Detect which cell encompasses the target text, then output its [x, y] center coordinate. 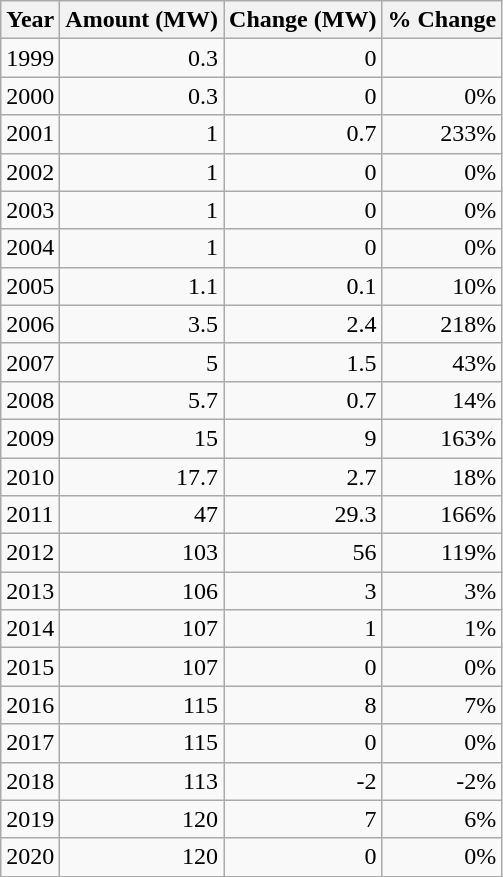
% Change [442, 20]
29.3 [303, 515]
2014 [30, 629]
2008 [30, 400]
2001 [30, 134]
2000 [30, 96]
7 [303, 819]
10% [442, 286]
2016 [30, 705]
2006 [30, 324]
-2% [442, 781]
15 [142, 438]
17.7 [142, 477]
5.7 [142, 400]
3% [442, 591]
2011 [30, 515]
2004 [30, 248]
5 [142, 362]
2007 [30, 362]
Change (MW) [303, 20]
7% [442, 705]
113 [142, 781]
-2 [303, 781]
3 [303, 591]
2.4 [303, 324]
2019 [30, 819]
47 [142, 515]
1.5 [303, 362]
2.7 [303, 477]
9 [303, 438]
2020 [30, 857]
2003 [30, 210]
2017 [30, 743]
6% [442, 819]
106 [142, 591]
2015 [30, 667]
2018 [30, 781]
14% [442, 400]
163% [442, 438]
2002 [30, 172]
18% [442, 477]
2012 [30, 553]
56 [303, 553]
43% [442, 362]
3.5 [142, 324]
2005 [30, 286]
103 [142, 553]
2013 [30, 591]
Year [30, 20]
218% [442, 324]
166% [442, 515]
2010 [30, 477]
1% [442, 629]
0.1 [303, 286]
1999 [30, 58]
Amount (MW) [142, 20]
2009 [30, 438]
233% [442, 134]
1.1 [142, 286]
119% [442, 553]
8 [303, 705]
